Determine the [x, y] coordinate at the center of the cell enclosing the given text.  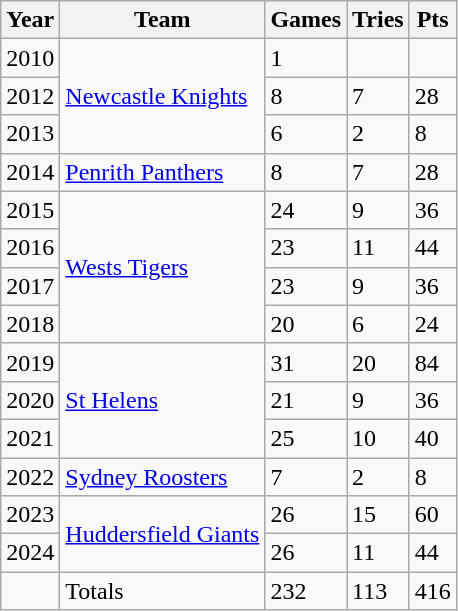
Year [30, 20]
Pts [432, 20]
416 [432, 591]
2024 [30, 553]
Wests Tigers [162, 267]
2012 [30, 96]
Newcastle Knights [162, 96]
2018 [30, 324]
Huddersfield Giants [162, 534]
Sydney Roosters [162, 477]
60 [432, 515]
Penrith Panthers [162, 172]
2013 [30, 134]
2019 [30, 362]
2022 [30, 477]
2014 [30, 172]
2020 [30, 400]
25 [306, 438]
2010 [30, 58]
Team [162, 20]
2023 [30, 515]
St Helens [162, 400]
113 [378, 591]
232 [306, 591]
Totals [162, 591]
40 [432, 438]
84 [432, 362]
Games [306, 20]
15 [378, 515]
2016 [30, 248]
2021 [30, 438]
21 [306, 400]
10 [378, 438]
2017 [30, 286]
Tries [378, 20]
2015 [30, 210]
31 [306, 362]
1 [306, 58]
